For the text-containing cell, return its midpoint in [X, Y] coordinate format. 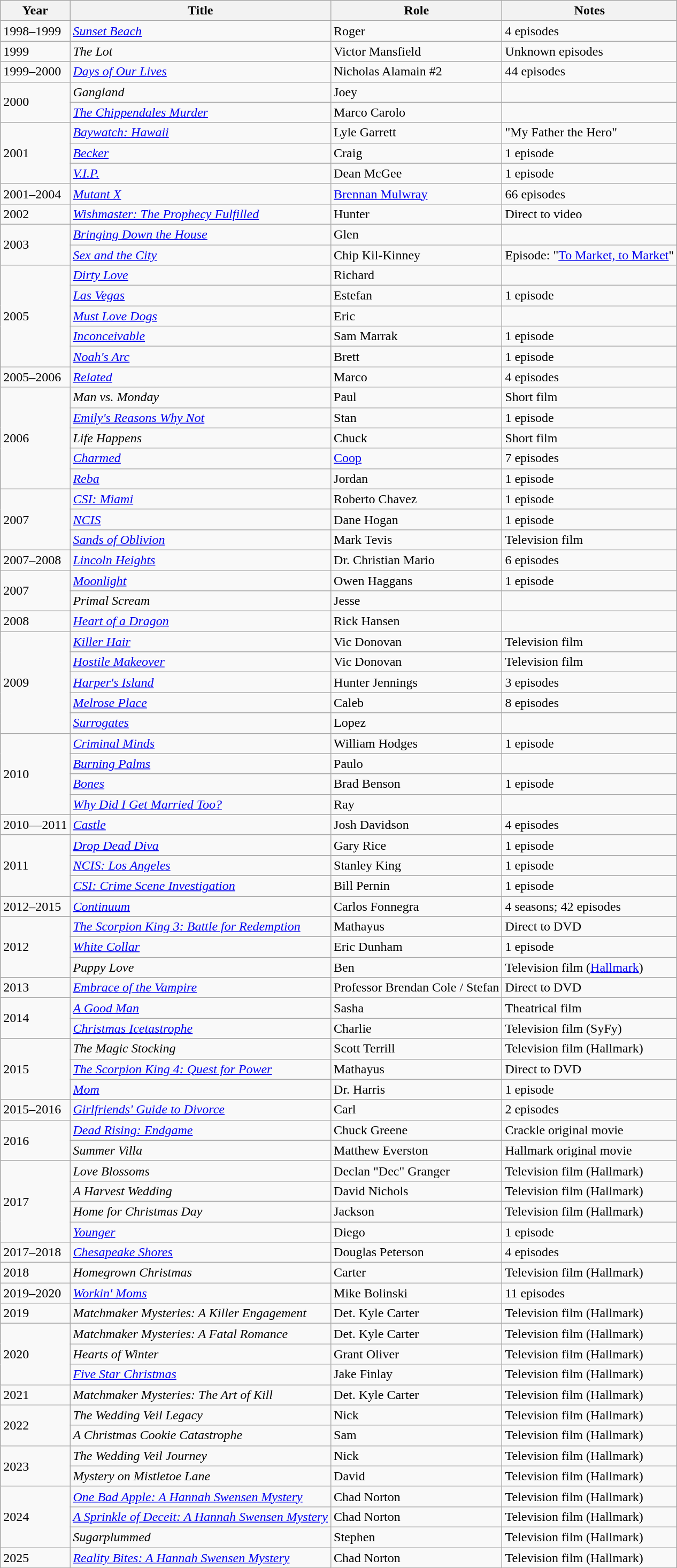
Lyle Garrett [417, 133]
Craig [417, 153]
Marco [417, 377]
Mike Bolinski [417, 1293]
A Good Man [201, 1008]
Estefan [417, 296]
2015–2016 [35, 1110]
2010—2011 [35, 825]
Sugarplummed [201, 1537]
2023 [35, 1466]
Sunset Beach [201, 31]
Marco Carolo [417, 112]
Gary Rice [417, 845]
Paul [417, 397]
1999 [35, 51]
2001 [35, 153]
Reba [201, 479]
8 episodes [589, 703]
Surrogates [201, 723]
Carl [417, 1110]
Owen Haggans [417, 580]
2012–2015 [35, 906]
2024 [35, 1517]
Richard [417, 275]
Wishmaster: The Prophecy Fulfilled [201, 214]
CSI: Miami [201, 499]
Gangland [201, 92]
Television film (SyFy) [589, 1028]
Crackle original movie [589, 1130]
Joey [417, 92]
Related [201, 377]
Notes [589, 11]
David [417, 1476]
Eric Dunham [417, 947]
Emily's Reasons Why Not [201, 418]
2005–2006 [35, 377]
David Nichols [417, 1191]
2015 [35, 1069]
7 episodes [589, 458]
Mark Tevis [417, 540]
Mutant X [201, 194]
2025 [35, 1558]
2019–2020 [35, 1293]
Melrose Place [201, 703]
Moonlight [201, 580]
2019 [35, 1313]
Brett [417, 357]
Carter [417, 1273]
Coop [417, 458]
Noah's Arc [201, 357]
2017–2018 [35, 1252]
Summer Villa [201, 1150]
2021 [35, 1395]
Christmas Icetastrophe [201, 1028]
Becker [201, 153]
Dean McGee [417, 173]
Puppy Love [201, 967]
Sam Marrak [417, 336]
Matchmaker Mysteries: A Killer Engagement [201, 1313]
Chuck [417, 438]
1998–1999 [35, 31]
Lopez [417, 723]
2016 [35, 1140]
1999–2000 [35, 72]
Castle [201, 825]
Role [417, 11]
Sands of Oblivion [201, 540]
Charlie [417, 1028]
Baywatch: Hawaii [201, 133]
NCIS [201, 519]
William Hodges [417, 743]
Matchmaker Mysteries: A Fatal Romance [201, 1334]
Jesse [417, 601]
66 episodes [589, 194]
2000 [35, 102]
One Bad Apple: A Hannah Swensen Mystery [201, 1496]
3 episodes [589, 682]
Mom [201, 1089]
Killer Hair [201, 642]
Paulo [417, 764]
Episode: "To Market, to Market" [589, 255]
2001–2004 [35, 194]
Ben [417, 967]
Home for Christmas Day [201, 1211]
A Christmas Cookie Catastrophe [201, 1435]
Younger [201, 1232]
Chuck Greene [417, 1130]
Hostile Makeover [201, 662]
Continuum [201, 906]
Professor Brendan Cole / Stefan [417, 988]
Bill Pernin [417, 886]
Drop Dead Diva [201, 845]
The Scorpion King 4: Quest for Power [201, 1069]
Primal Scream [201, 601]
2005 [35, 316]
The Magic Stocking [201, 1049]
Grant Oliver [417, 1354]
Homegrown Christmas [201, 1273]
Rick Hansen [417, 621]
The Chippendales Murder [201, 112]
The Wedding Veil Legacy [201, 1415]
Unknown episodes [589, 51]
Declan "Dec" Granger [417, 1171]
Jackson [417, 1211]
Hunter [417, 214]
Five Star Christmas [201, 1374]
Stanley King [417, 865]
Bringing Down the House [201, 234]
Embrace of the Vampire [201, 988]
Dane Hogan [417, 519]
Theatrical film [589, 1008]
Diego [417, 1232]
11 episodes [589, 1293]
Harper's Island [201, 682]
2009 [35, 682]
Eric [417, 316]
2012 [35, 947]
2006 [35, 438]
2008 [35, 621]
2022 [35, 1425]
Direct to video [589, 214]
A Sprinkle of Deceit: A Hannah Swensen Mystery [201, 1517]
Mystery on Mistletoe Lane [201, 1476]
Bones [201, 784]
Year [35, 11]
Stan [417, 418]
Brad Benson [417, 784]
Matthew Everston [417, 1150]
Jordan [417, 479]
Burning Palms [201, 764]
"My Father the Hero" [589, 133]
Sam [417, 1435]
2014 [35, 1018]
2007–2008 [35, 560]
The Lot [201, 51]
2018 [35, 1273]
Sasha [417, 1008]
44 episodes [589, 72]
Inconceivable [201, 336]
Ray [417, 804]
The Scorpion King 3: Battle for Redemption [201, 927]
2013 [35, 988]
Reality Bites: A Hannah Swensen Mystery [201, 1558]
Stephen [417, 1537]
Victor Mansfield [417, 51]
Girlfriends' Guide to Divorce [201, 1110]
Roger [417, 31]
Workin' Moms [201, 1293]
2010 [35, 774]
Heart of a Dragon [201, 621]
Hearts of Winter [201, 1354]
Chesapeake Shores [201, 1252]
Hallmark original movie [589, 1150]
4 seasons; 42 episodes [589, 906]
Caleb [417, 703]
CSI: Crime Scene Investigation [201, 886]
Life Happens [201, 438]
2020 [35, 1354]
2002 [35, 214]
2 episodes [589, 1110]
V.I.P. [201, 173]
Roberto Chavez [417, 499]
Hunter Jennings [417, 682]
Jake Finlay [417, 1374]
Carlos Fonnegra [417, 906]
The Wedding Veil Journey [201, 1456]
2017 [35, 1201]
A Harvest Wedding [201, 1191]
Dead Rising: Endgame [201, 1130]
Charmed [201, 458]
2003 [35, 244]
Love Blossoms [201, 1171]
Chip Kil-Kinney [417, 255]
Douglas Peterson [417, 1252]
Nicholas Alamain #2 [417, 72]
NCIS: Los Angeles [201, 865]
Dr. Harris [417, 1089]
Dirty Love [201, 275]
Sex and the City [201, 255]
Glen [417, 234]
Man vs. Monday [201, 397]
6 episodes [589, 560]
Brennan Mulwray [417, 194]
Lincoln Heights [201, 560]
Dr. Christian Mario [417, 560]
Josh Davidson [417, 825]
White Collar [201, 947]
Days of Our Lives [201, 72]
Criminal Minds [201, 743]
Why Did I Get Married Too? [201, 804]
Title [201, 11]
Matchmaker Mysteries: The Art of Kill [201, 1395]
Las Vegas [201, 296]
Scott Terrill [417, 1049]
Must Love Dogs [201, 316]
2011 [35, 865]
